Search for the cell housing the specified text and yield its (x, y) center coordinate. 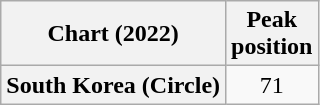
Chart (2022) (114, 34)
71 (272, 85)
Peakposition (272, 34)
South Korea (Circle) (114, 85)
